Scan for the cell matching the given text and deliver its [X, Y] coordinate at center. 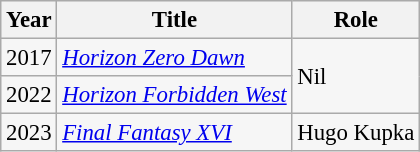
2022 [29, 95]
Title [174, 20]
Year [29, 20]
2023 [29, 133]
Role [356, 20]
Final Fantasy XVI [174, 133]
Horizon Forbidden West [174, 95]
Hugo Kupka [356, 133]
Horizon Zero Dawn [174, 58]
Nil [356, 76]
2017 [29, 58]
